For the text-containing cell, return its midpoint in [x, y] coordinate format. 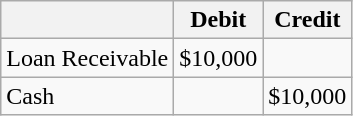
Debit [218, 20]
Cash [88, 96]
Credit [308, 20]
Loan Receivable [88, 58]
